Detect which cell encompasses the target text, then output its (X, Y) center coordinate. 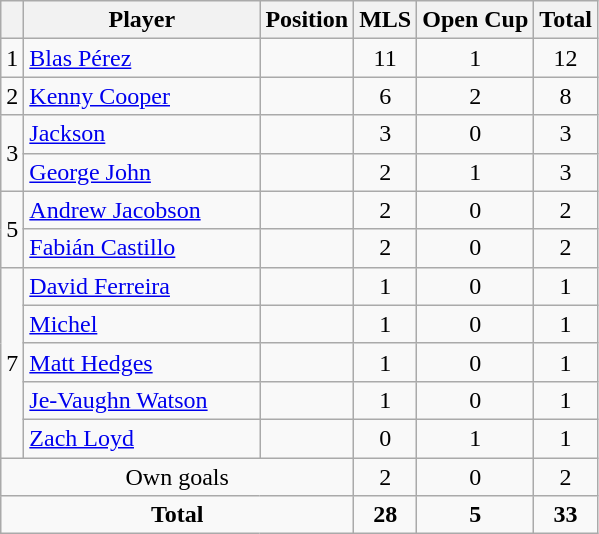
Position (307, 20)
Own goals (178, 477)
Michel (142, 324)
Matt Hedges (142, 362)
Je-Vaughn Watson (142, 400)
7 (12, 362)
28 (386, 515)
12 (566, 58)
Andrew Jacobson (142, 210)
Kenny Cooper (142, 96)
Blas Pérez (142, 58)
Jackson (142, 134)
George John (142, 172)
33 (566, 515)
Player (142, 20)
David Ferreira (142, 286)
Zach Loyd (142, 438)
Open Cup (476, 20)
11 (386, 58)
MLS (386, 20)
8 (566, 96)
Fabián Castillo (142, 248)
6 (386, 96)
